Find where the given text appears and provide that cell's center as [x, y] coordinate. 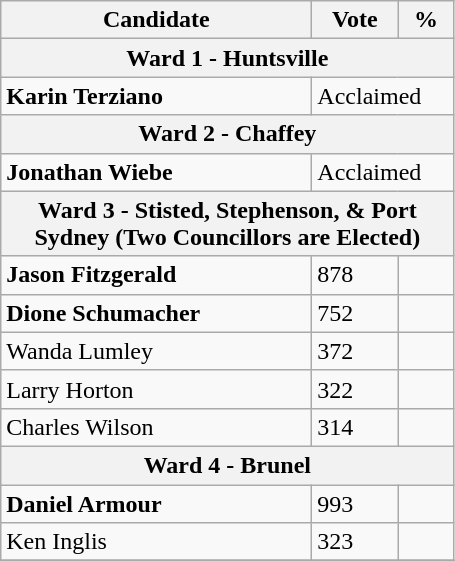
Jason Fitzgerald [156, 275]
372 [355, 351]
322 [355, 389]
993 [355, 503]
Ken Inglis [156, 542]
Charles Wilson [156, 427]
Daniel Armour [156, 503]
Candidate [156, 20]
314 [355, 427]
752 [355, 313]
Jonathan Wiebe [156, 172]
Karin Terziano [156, 96]
Ward 3 - Stisted, Stephenson, & Port Sydney (Two Councillors are Elected) [228, 224]
Ward 1 - Huntsville [228, 58]
323 [355, 542]
878 [355, 275]
Dione Schumacher [156, 313]
Ward 4 - Brunel [228, 465]
Vote [355, 20]
Ward 2 - Chaffey [228, 134]
Wanda Lumley [156, 351]
% [426, 20]
Larry Horton [156, 389]
